Capture the cell that displays the provided text and extract its (x, y) central coordinate. 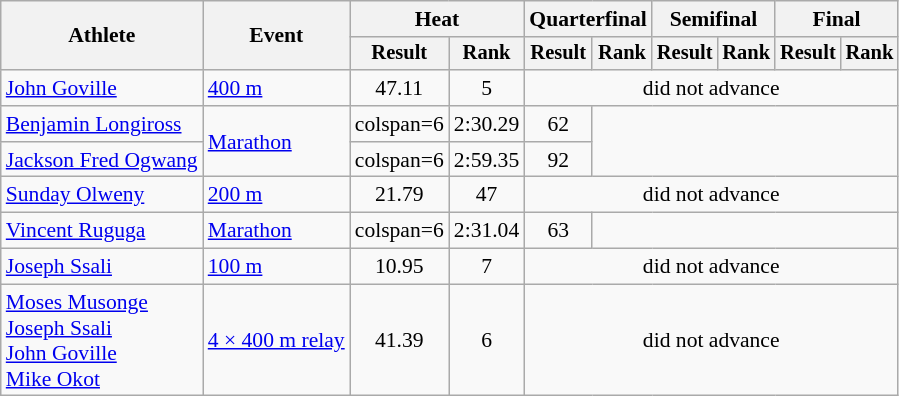
47.11 (400, 88)
2:59.35 (486, 160)
Quarterfinal (588, 19)
Joseph Ssali (102, 267)
47 (486, 195)
10.95 (400, 267)
92 (558, 160)
Sunday Olweny (102, 195)
62 (558, 124)
41.39 (400, 340)
200 m (276, 195)
2:31.04 (486, 231)
4 × 400 m relay (276, 340)
Semifinal (714, 19)
John Goville (102, 88)
63 (558, 231)
Jackson Fred Ogwang (102, 160)
Moses MusongeJoseph SsaliJohn GovilleMike Okot (102, 340)
Athlete (102, 36)
6 (486, 340)
2:30.29 (486, 124)
Benjamin Longiross (102, 124)
100 m (276, 267)
7 (486, 267)
Event (276, 36)
Heat (438, 19)
5 (486, 88)
Vincent Ruguga (102, 231)
21.79 (400, 195)
400 m (276, 88)
Final (836, 19)
